Determine the [X, Y] coordinate at the center of the cell enclosing the given text.  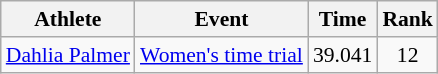
Athlete [68, 19]
39.041 [342, 55]
Event [222, 19]
12 [408, 55]
Women's time trial [222, 55]
Time [342, 19]
Dahlia Palmer [68, 55]
Rank [408, 19]
